Find where the given text appears and provide that cell's center as [x, y] coordinate. 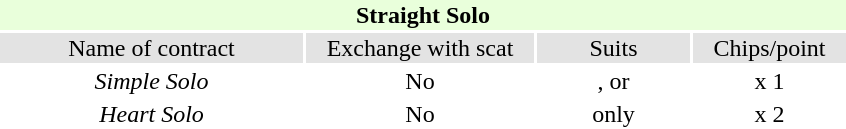
Straight Solo [423, 15]
Simple Solo [152, 81]
x 1 [770, 81]
Chips/point [770, 48]
only [614, 114]
Heart Solo [152, 114]
x 2 [770, 114]
, or [614, 81]
Exchange with scat [420, 48]
Suits [614, 48]
Name of contract [152, 48]
